Return the [x, y] coordinate for the center point of the cell that contains the specified text.  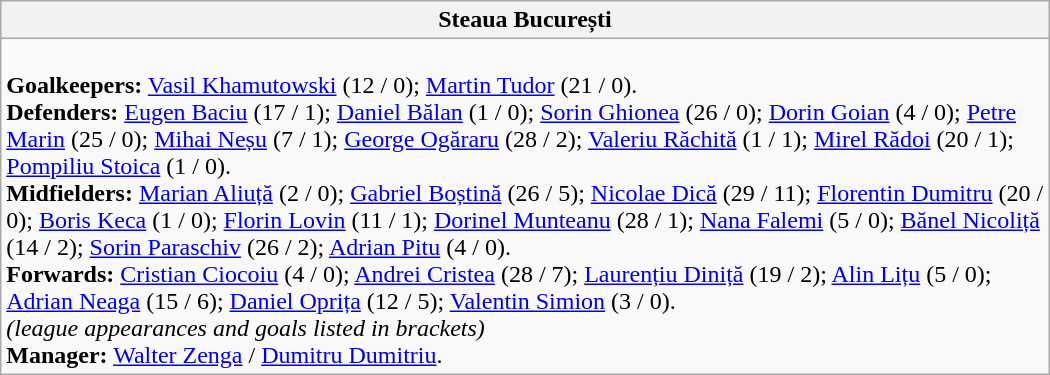
Steaua București [525, 20]
